Return the [x, y] coordinate for the center point of the cell that contains the specified text.  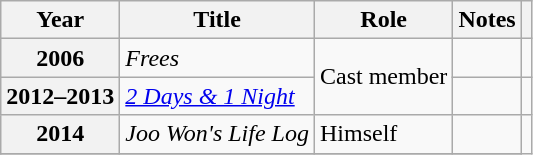
2012–2013 [60, 96]
2006 [60, 58]
Cast member [383, 77]
Joo Won's Life Log [218, 134]
2014 [60, 134]
Himself [383, 134]
Role [383, 20]
Title [218, 20]
Frees [218, 58]
2 Days & 1 Night [218, 96]
Notes [487, 20]
Year [60, 20]
